Output the (x, y) coordinate of the center of the cell containing the given text.  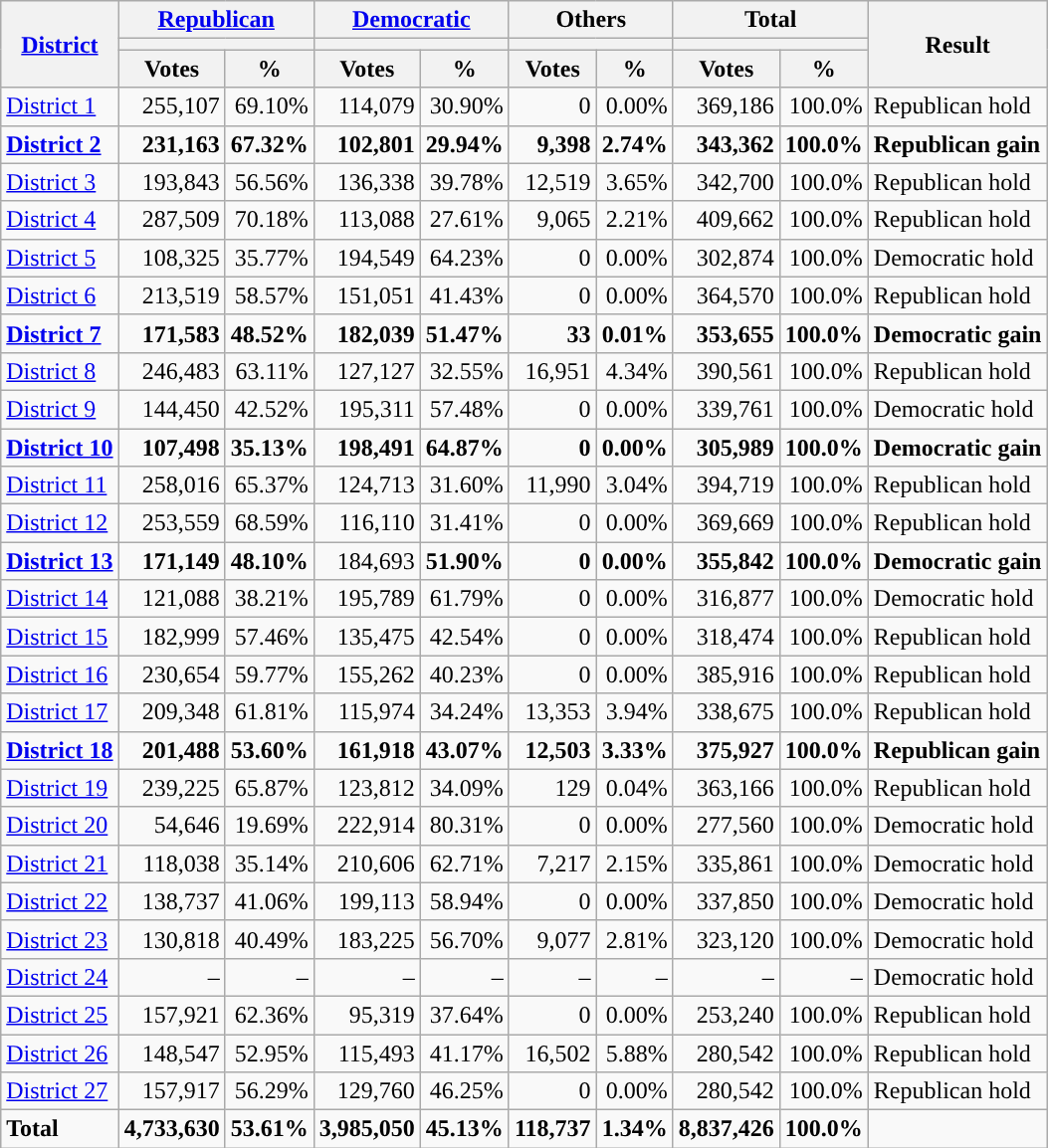
34.09% (464, 788)
198,491 (366, 447)
3.94% (635, 712)
148,547 (171, 1053)
12,503 (552, 750)
4.34% (635, 371)
District 3 (60, 182)
108,325 (171, 258)
43.07% (464, 750)
130,818 (171, 939)
16,502 (552, 1053)
0.01% (635, 333)
253,559 (171, 523)
64.87% (464, 447)
Republican (216, 20)
District 21 (60, 863)
161,918 (366, 750)
213,519 (171, 295)
16,951 (552, 371)
District 4 (60, 220)
230,654 (171, 674)
51.90% (464, 561)
34.24% (464, 712)
102,801 (366, 144)
67.32% (269, 144)
58.94% (464, 901)
70.18% (269, 220)
124,713 (366, 485)
District 17 (60, 712)
5.88% (635, 1053)
40.23% (464, 674)
369,669 (727, 523)
355,842 (727, 561)
115,974 (366, 712)
255,107 (171, 106)
2.81% (635, 939)
157,921 (171, 1015)
District 7 (60, 333)
182,999 (171, 637)
56.29% (269, 1091)
District 27 (60, 1091)
41.43% (464, 295)
136,338 (366, 182)
District 23 (60, 939)
258,016 (171, 485)
27.61% (464, 220)
62.36% (269, 1015)
42.52% (269, 409)
287,509 (171, 220)
339,761 (727, 409)
39.78% (464, 182)
District 13 (60, 561)
District 8 (60, 371)
121,088 (171, 599)
29.94% (464, 144)
11,990 (552, 485)
40.49% (269, 939)
3,985,050 (366, 1129)
37.64% (464, 1015)
57.48% (464, 409)
52.95% (269, 1053)
318,474 (727, 637)
157,917 (171, 1091)
8,837,426 (727, 1129)
58.57% (269, 295)
District 16 (60, 674)
31.41% (464, 523)
0.04% (635, 788)
65.37% (269, 485)
4,733,630 (171, 1129)
385,916 (727, 674)
District 10 (60, 447)
District 1 (60, 106)
48.52% (269, 333)
57.46% (269, 637)
56.70% (464, 939)
Result (957, 44)
District 15 (60, 637)
69.10% (269, 106)
12,519 (552, 182)
District 18 (60, 750)
59.77% (269, 674)
District 2 (60, 144)
183,225 (366, 939)
239,225 (171, 788)
107,498 (171, 447)
337,850 (727, 901)
63.11% (269, 371)
1.34% (635, 1129)
District 6 (60, 295)
3.65% (635, 182)
61.79% (464, 599)
135,475 (366, 637)
Others (591, 20)
53.61% (269, 1129)
363,166 (727, 788)
115,493 (366, 1053)
316,877 (727, 599)
193,843 (171, 182)
195,789 (366, 599)
District 14 (60, 599)
151,051 (366, 295)
Democratic (411, 20)
District 24 (60, 977)
35.14% (269, 863)
144,450 (171, 409)
45.13% (464, 1129)
222,914 (366, 826)
9,398 (552, 144)
375,927 (727, 750)
District 9 (60, 409)
District (60, 44)
277,560 (727, 826)
95,319 (366, 1015)
364,570 (727, 295)
302,874 (727, 258)
113,088 (366, 220)
138,737 (171, 901)
127,127 (366, 371)
30.90% (464, 106)
46.25% (464, 1091)
53.60% (269, 750)
3.04% (635, 485)
114,079 (366, 106)
35.13% (269, 447)
305,989 (727, 447)
118,737 (552, 1129)
31.60% (464, 485)
195,311 (366, 409)
194,549 (366, 258)
129,760 (366, 1091)
District 26 (60, 1053)
342,700 (727, 182)
343,362 (727, 144)
199,113 (366, 901)
123,812 (366, 788)
54,646 (171, 826)
19.69% (269, 826)
61.81% (269, 712)
56.56% (269, 182)
118,038 (171, 863)
District 25 (60, 1015)
323,120 (727, 939)
182,039 (366, 333)
District 5 (60, 258)
District 11 (60, 485)
184,693 (366, 561)
394,719 (727, 485)
35.77% (269, 258)
38.21% (269, 599)
210,606 (366, 863)
129 (552, 788)
2.74% (635, 144)
231,163 (171, 144)
District 12 (60, 523)
209,348 (171, 712)
155,262 (366, 674)
68.59% (269, 523)
369,186 (727, 106)
District 22 (60, 901)
201,488 (171, 750)
246,483 (171, 371)
42.54% (464, 637)
335,861 (727, 863)
13,353 (552, 712)
62.71% (464, 863)
116,110 (366, 523)
171,583 (171, 333)
32.55% (464, 371)
41.17% (464, 1053)
41.06% (269, 901)
9,065 (552, 220)
2.21% (635, 220)
338,675 (727, 712)
409,662 (727, 220)
171,149 (171, 561)
District 19 (60, 788)
64.23% (464, 258)
District 20 (60, 826)
2.15% (635, 863)
253,240 (727, 1015)
65.87% (269, 788)
51.47% (464, 333)
80.31% (464, 826)
353,655 (727, 333)
7,217 (552, 863)
48.10% (269, 561)
9,077 (552, 939)
3.33% (635, 750)
33 (552, 333)
390,561 (727, 371)
